From the cell containing the given text, extract its center point as (X, Y) coordinate. 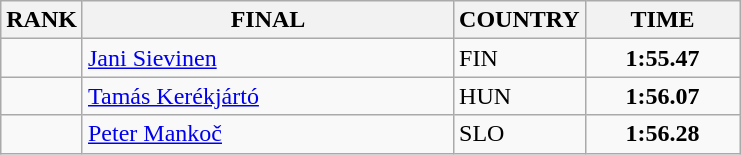
HUN (520, 96)
RANK (42, 20)
COUNTRY (520, 20)
1:56.28 (662, 134)
Peter Mankoč (268, 134)
1:56.07 (662, 96)
FINAL (268, 20)
Jani Sievinen (268, 58)
FIN (520, 58)
TIME (662, 20)
1:55.47 (662, 58)
Tamás Kerékjártó (268, 96)
SLO (520, 134)
